Extract the [X, Y] coordinate from the center of the cell holding the provided text.  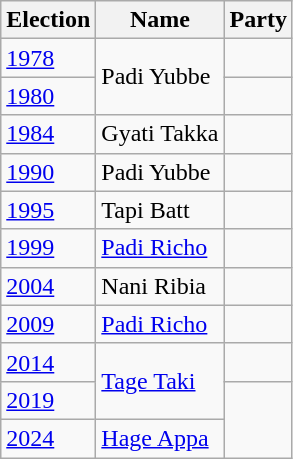
2024 [48, 438]
2009 [48, 324]
1984 [48, 134]
1978 [48, 58]
1980 [48, 96]
Election [48, 20]
Tage Taki [160, 381]
Tapi Batt [160, 210]
1999 [48, 248]
2014 [48, 362]
1990 [48, 172]
Nani Ribia [160, 286]
Party [258, 20]
2004 [48, 286]
2019 [48, 400]
1995 [48, 210]
Name [160, 20]
Gyati Takka [160, 134]
Hage Appa [160, 438]
